Detect which cell encompasses the target text, then output its (X, Y) center coordinate. 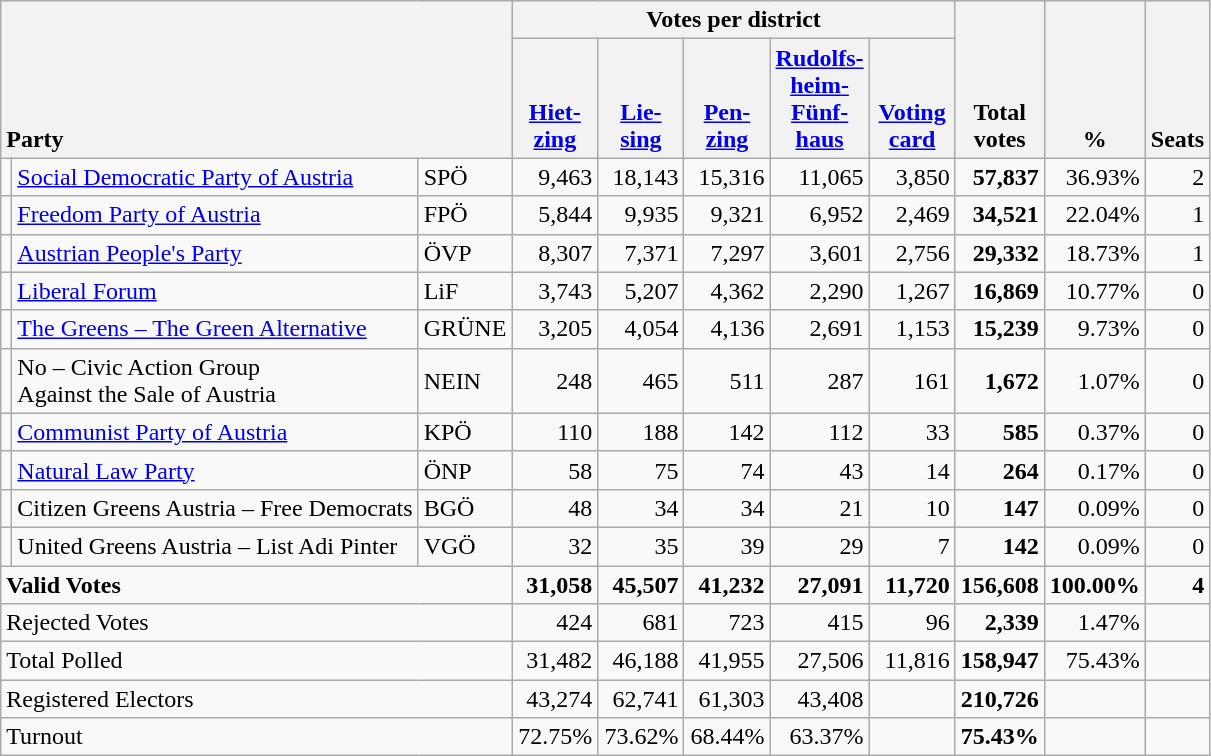
110 (555, 432)
9,463 (555, 177)
96 (912, 623)
415 (820, 623)
ÖNP (465, 470)
7 (912, 546)
248 (555, 380)
Turnout (256, 737)
Registered Electors (256, 699)
Party (256, 80)
3,601 (820, 253)
9,321 (727, 215)
3,205 (555, 329)
9,935 (641, 215)
Freedom Party of Austria (215, 215)
3,850 (912, 177)
68.44% (727, 737)
7,371 (641, 253)
2,691 (820, 329)
BGÖ (465, 508)
34,521 (1000, 215)
10 (912, 508)
43,274 (555, 699)
63.37% (820, 737)
2,290 (820, 291)
0.17% (1094, 470)
% (1094, 80)
3,743 (555, 291)
43 (820, 470)
5,207 (641, 291)
Rejected Votes (256, 623)
VGÖ (465, 546)
9.73% (1094, 329)
1,672 (1000, 380)
FPÖ (465, 215)
4,362 (727, 291)
6,952 (820, 215)
75 (641, 470)
41,232 (727, 585)
27,091 (820, 585)
18.73% (1094, 253)
Votingcard (912, 98)
32 (555, 546)
8,307 (555, 253)
Citizen Greens Austria – Free Democrats (215, 508)
Rudolfs-heim-Fünf-haus (820, 98)
29 (820, 546)
41,955 (727, 661)
NEIN (465, 380)
72.75% (555, 737)
156,608 (1000, 585)
585 (1000, 432)
43,408 (820, 699)
31,058 (555, 585)
27,506 (820, 661)
112 (820, 432)
73.62% (641, 737)
Social Democratic Party of Austria (215, 177)
KPÖ (465, 432)
48 (555, 508)
Votes per district (734, 20)
2 (1177, 177)
Total Polled (256, 661)
10.77% (1094, 291)
14 (912, 470)
29,332 (1000, 253)
4,054 (641, 329)
1,267 (912, 291)
511 (727, 380)
46,188 (641, 661)
22.04% (1094, 215)
264 (1000, 470)
424 (555, 623)
74 (727, 470)
No – Civic Action GroupAgainst the Sale of Austria (215, 380)
147 (1000, 508)
158,947 (1000, 661)
GRÜNE (465, 329)
Totalvotes (1000, 80)
100.00% (1094, 585)
16,869 (1000, 291)
Liberal Forum (215, 291)
188 (641, 432)
4,136 (727, 329)
57,837 (1000, 177)
62,741 (641, 699)
21 (820, 508)
161 (912, 380)
681 (641, 623)
SPÖ (465, 177)
39 (727, 546)
31,482 (555, 661)
36.93% (1094, 177)
The Greens – The Green Alternative (215, 329)
4 (1177, 585)
7,297 (727, 253)
1,153 (912, 329)
2,469 (912, 215)
45,507 (641, 585)
0.37% (1094, 432)
465 (641, 380)
Natural Law Party (215, 470)
2,756 (912, 253)
5,844 (555, 215)
Communist Party of Austria (215, 432)
Austrian People's Party (215, 253)
11,065 (820, 177)
33 (912, 432)
15,239 (1000, 329)
1.07% (1094, 380)
LiF (465, 291)
11,816 (912, 661)
287 (820, 380)
ÖVP (465, 253)
Hiet-zing (555, 98)
Valid Votes (256, 585)
15,316 (727, 177)
58 (555, 470)
35 (641, 546)
Seats (1177, 80)
Lie-sing (641, 98)
1.47% (1094, 623)
2,339 (1000, 623)
11,720 (912, 585)
18,143 (641, 177)
United Greens Austria – List Adi Pinter (215, 546)
723 (727, 623)
61,303 (727, 699)
210,726 (1000, 699)
Pen-zing (727, 98)
